Determine the (X, Y) coordinate at the center of the cell enclosing the given text.  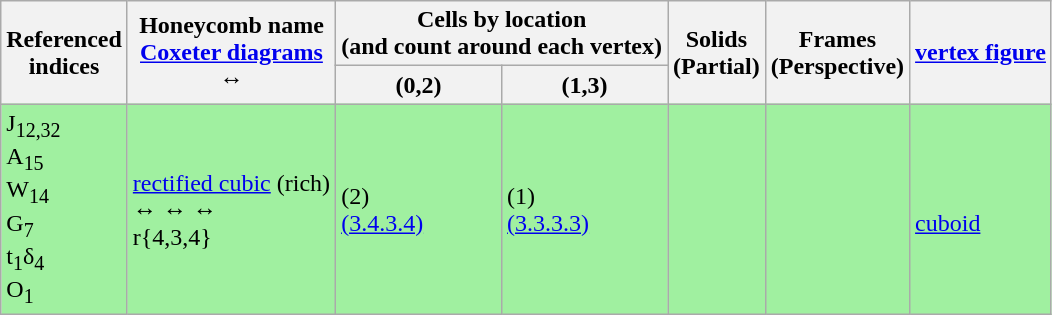
Referencedindices (64, 52)
rectified cubic (rich) ↔ ↔ ↔ r{4,3,4} (231, 210)
(1,3) (585, 85)
(0,2) (419, 85)
cuboid (981, 210)
(2)(3.4.3.4) (419, 210)
Cells by location(and count around each vertex) (502, 34)
Solids(Partial) (717, 52)
(1)(3.3.3.3) (585, 210)
vertex figure (981, 52)
Honeycomb nameCoxeter diagrams ↔ (231, 52)
J12,32A15W14G7t1δ4O1 (64, 210)
Frames(Perspective) (837, 52)
